Extract the [X, Y] coordinate from the center of the cell holding the provided text.  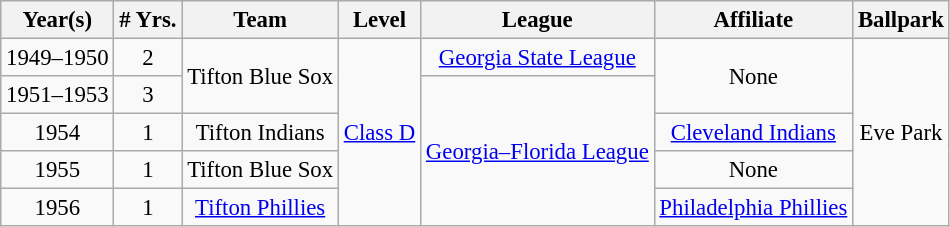
1951–1953 [58, 95]
1956 [58, 208]
Georgia State League [538, 58]
Class D [379, 133]
Georgia–Florida League [538, 151]
Tifton Indians [260, 133]
Philadelphia Phillies [754, 208]
Eve Park [902, 133]
Affiliate [754, 20]
Level [379, 20]
League [538, 20]
2 [148, 58]
# Yrs. [148, 20]
Team [260, 20]
Year(s) [58, 20]
Cleveland Indians [754, 133]
1949–1950 [58, 58]
1954 [58, 133]
1955 [58, 170]
Tifton Phillies [260, 208]
3 [148, 95]
Ballpark [902, 20]
